Detect which cell encompasses the target text, then output its [X, Y] center coordinate. 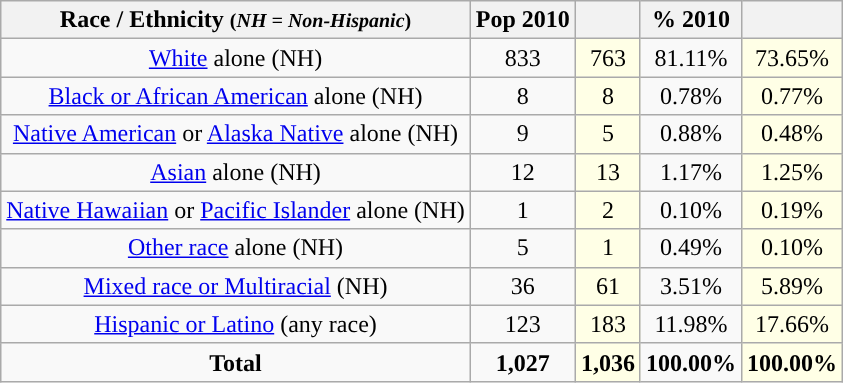
Native American or Alaska Native alone (NH) [236, 134]
73.65% [792, 58]
1.25% [792, 172]
Other race alone (NH) [236, 248]
123 [522, 324]
183 [608, 324]
3.51% [690, 286]
Pop 2010 [522, 20]
13 [608, 172]
0.88% [690, 134]
12 [522, 172]
9 [522, 134]
Hispanic or Latino (any race) [236, 324]
0.48% [792, 134]
36 [522, 286]
763 [608, 58]
Native Hawaiian or Pacific Islander alone (NH) [236, 210]
61 [608, 286]
11.98% [690, 324]
0.77% [792, 96]
Mixed race or Multiracial (NH) [236, 286]
833 [522, 58]
0.19% [792, 210]
1,036 [608, 362]
1,027 [522, 362]
1.17% [690, 172]
81.11% [690, 58]
17.66% [792, 324]
0.49% [690, 248]
2 [608, 210]
Black or African American alone (NH) [236, 96]
5.89% [792, 286]
% 2010 [690, 20]
Asian alone (NH) [236, 172]
White alone (NH) [236, 58]
Race / Ethnicity (NH = Non-Hispanic) [236, 20]
Total [236, 362]
0.78% [690, 96]
